Extract the [x, y] coordinate from the center of the cell holding the provided text.  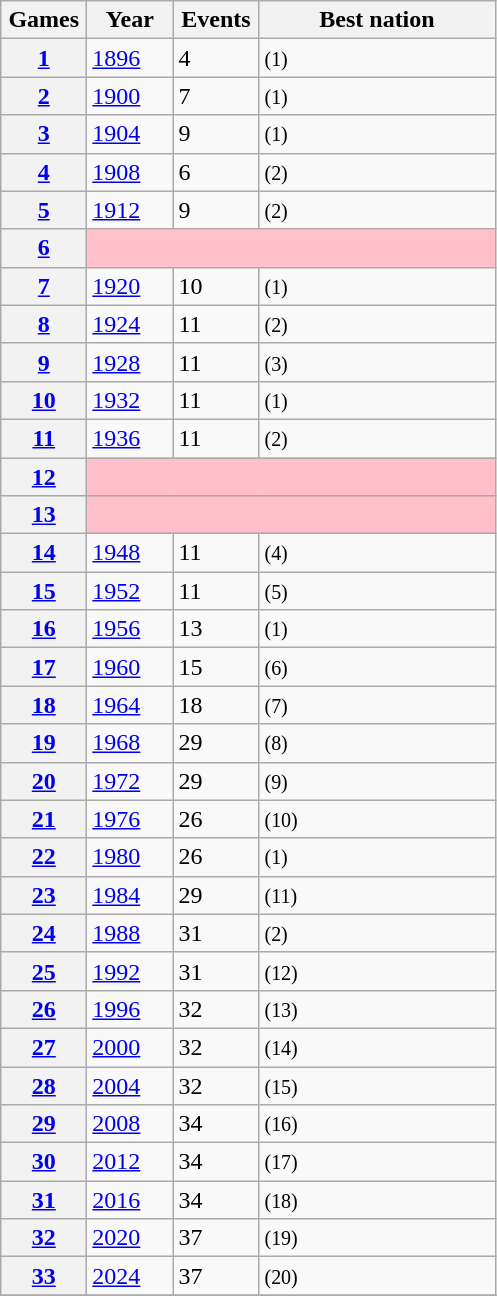
(14) [377, 1047]
(19) [377, 1238]
20 [44, 781]
2 [44, 96]
5 [44, 210]
1968 [130, 743]
Year [130, 20]
2004 [130, 1085]
2020 [130, 1238]
2016 [130, 1200]
1912 [130, 210]
(3) [377, 362]
1992 [130, 971]
1900 [130, 96]
14 [44, 553]
(9) [377, 781]
22 [44, 857]
1896 [130, 58]
1984 [130, 895]
2000 [130, 1047]
1 [44, 58]
1932 [130, 400]
(7) [377, 705]
1956 [130, 629]
21 [44, 819]
(6) [377, 667]
1936 [130, 438]
1960 [130, 667]
1972 [130, 781]
(4) [377, 553]
30 [44, 1162]
19 [44, 743]
23 [44, 895]
2008 [130, 1124]
(17) [377, 1162]
(11) [377, 895]
Games [44, 20]
1952 [130, 591]
1980 [130, 857]
3 [44, 134]
1924 [130, 324]
Events [216, 20]
(8) [377, 743]
(12) [377, 971]
1928 [130, 362]
(10) [377, 819]
1976 [130, 819]
1948 [130, 553]
24 [44, 933]
(5) [377, 591]
1996 [130, 1009]
(18) [377, 1200]
33 [44, 1276]
Best nation [377, 20]
17 [44, 667]
1920 [130, 286]
1908 [130, 172]
25 [44, 971]
2012 [130, 1162]
8 [44, 324]
(15) [377, 1085]
27 [44, 1047]
2024 [130, 1276]
16 [44, 629]
12 [44, 477]
1964 [130, 705]
1904 [130, 134]
1988 [130, 933]
(13) [377, 1009]
(20) [377, 1276]
28 [44, 1085]
(16) [377, 1124]
